Pinpoint the cell where the given text exists, returning its (x, y) midpoint coordinate. 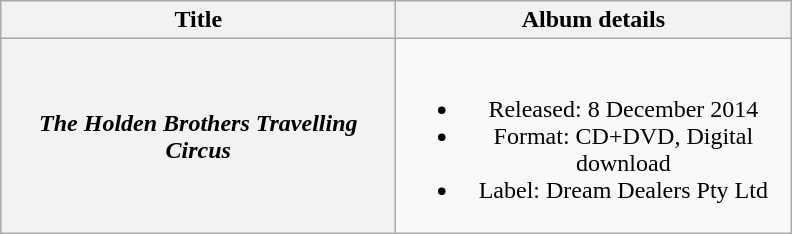
Album details (594, 20)
Released: 8 December 2014Format: CD+DVD, Digital downloadLabel: Dream Dealers Pty Ltd (594, 136)
Title (198, 20)
The Holden Brothers Travelling Circus (198, 136)
